Return the [X, Y] coordinate for the center point of the cell that contains the specified text.  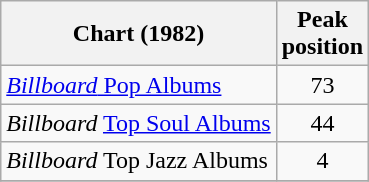
Billboard Top Jazz Albums [138, 161]
Chart (1982) [138, 34]
73 [322, 85]
Billboard Top Soul Albums [138, 123]
44 [322, 123]
Peakposition [322, 34]
4 [322, 161]
Billboard Pop Albums [138, 85]
